Search for the cell housing the specified text and yield its [X, Y] center coordinate. 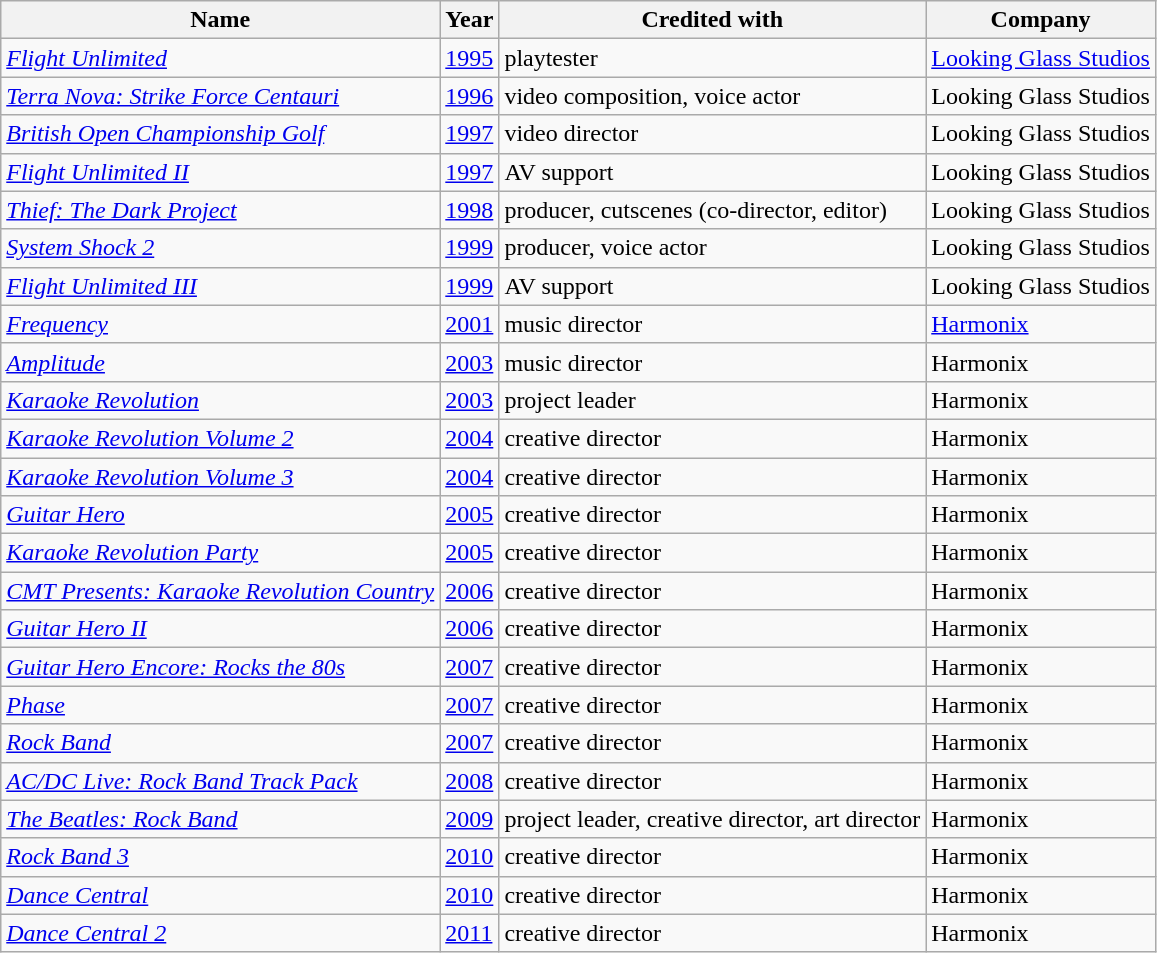
Dance Central [220, 895]
Flight Unlimited [220, 58]
Karaoke Revolution Party [220, 553]
CMT Presents: Karaoke Revolution Country [220, 591]
video director [712, 134]
The Beatles: Rock Band [220, 819]
AC/DC Live: Rock Band Track Pack [220, 781]
1996 [470, 96]
Phase [220, 705]
producer, cutscenes (co-director, editor) [712, 210]
Karaoke Revolution [220, 400]
Frequency [220, 324]
Flight Unlimited III [220, 286]
Amplitude [220, 362]
project leader [712, 400]
producer, voice actor [712, 248]
Flight Unlimited II [220, 172]
Guitar Hero [220, 515]
2008 [470, 781]
Guitar Hero Encore: Rocks the 80s [220, 667]
1998 [470, 210]
project leader, creative director, art director [712, 819]
Name [220, 20]
Company [1041, 20]
Thief: The Dark Project [220, 210]
Karaoke Revolution Volume 2 [220, 438]
Credited with [712, 20]
Terra Nova: Strike Force Centauri [220, 96]
British Open Championship Golf [220, 134]
2011 [470, 933]
Dance Central 2 [220, 933]
1995 [470, 58]
Rock Band [220, 743]
Guitar Hero II [220, 629]
video composition, voice actor [712, 96]
Rock Band 3 [220, 857]
2001 [470, 324]
Karaoke Revolution Volume 3 [220, 477]
System Shock 2 [220, 248]
2009 [470, 819]
playtester [712, 58]
Year [470, 20]
